Provide the [x, y] coordinate of the cell's center where the given text is located.  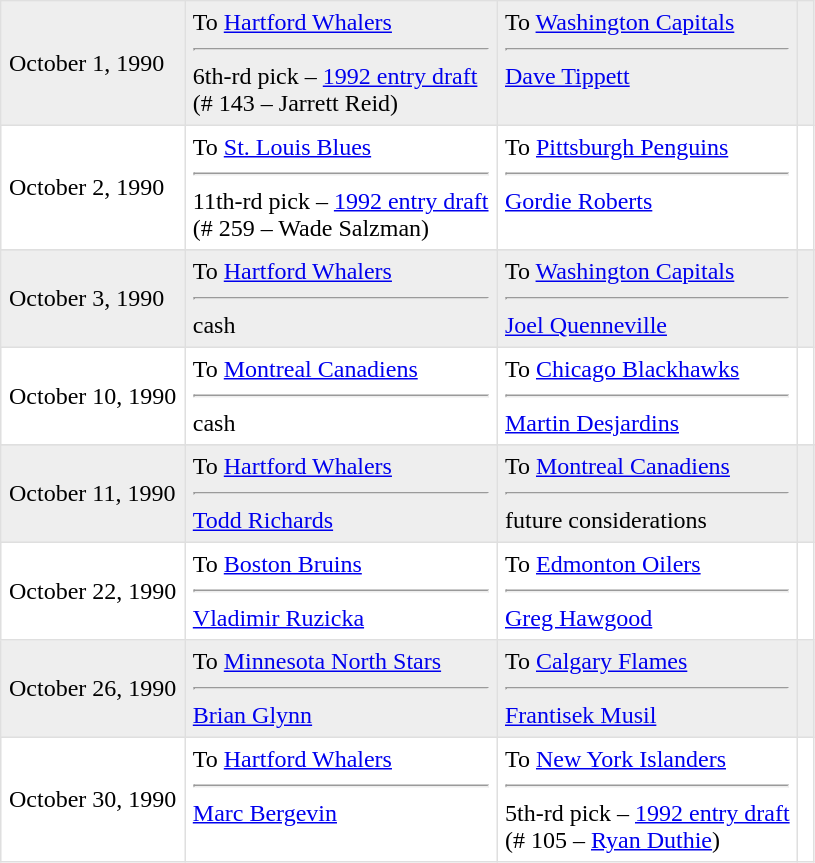
To Hartford WhalersMarc Bergevin [341, 799]
October 30, 1990 [93, 799]
October 3, 1990 [93, 299]
To Minnesota North StarsBrian Glynn [341, 689]
October 22, 1990 [93, 591]
To Boston BruinsVladimir Ruzicka [341, 591]
To St. Louis Blues11th-rd pick – 1992 entry draft(# 259 – Wade Salzman) [341, 187]
October 2, 1990 [93, 187]
To Hartford Whalers6th-rd pick – 1992 entry draft(# 143 – Jarrett Reid) [341, 63]
To Montreal Canadienscash [341, 396]
To Washington CapitalsJoel Quenneville [648, 299]
To New York Islanders5th-rd pick – 1992 entry draft(# 105 – Ryan Duthie) [648, 799]
October 1, 1990 [93, 63]
To Montreal Canadiensfuture considerations [648, 494]
To Washington CapitalsDave Tippett [648, 63]
October 11, 1990 [93, 494]
To Pittsburgh PenguinsGordie Roberts [648, 187]
October 10, 1990 [93, 396]
October 26, 1990 [93, 689]
To Chicago BlackhawksMartin Desjardins [648, 396]
To Hartford Whalerscash [341, 299]
To Calgary FlamesFrantisek Musil [648, 689]
To Hartford WhalersTodd Richards [341, 494]
To Edmonton OilersGreg Hawgood [648, 591]
